Pinpoint the cell where the given text exists, returning its (X, Y) midpoint coordinate. 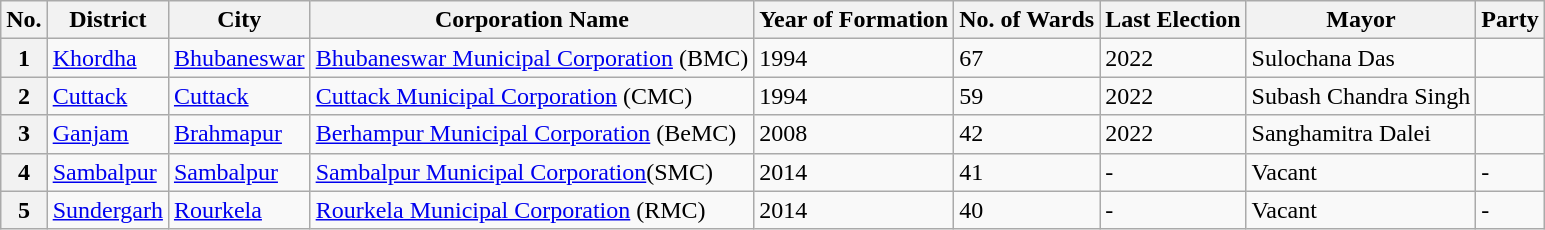
No. of Wards (1027, 20)
Party (1510, 20)
Berhampur Municipal Corporation (BeMC) (532, 134)
City (239, 20)
Brahmapur (239, 134)
District (108, 20)
No. (24, 20)
40 (1027, 210)
Rourkela Municipal Corporation (RMC) (532, 210)
Rourkela (239, 210)
Bhubaneswar Municipal Corporation (BMC) (532, 58)
41 (1027, 172)
Last Election (1173, 20)
Mayor (1361, 20)
Khordha (108, 58)
3 (24, 134)
Sanghamitra Dalei (1361, 134)
59 (1027, 96)
Sambalpur Municipal Corporation(SMC) (532, 172)
42 (1027, 134)
Bhubaneswar (239, 58)
Cuttack Municipal Corporation (CMC) (532, 96)
Sulochana Das (1361, 58)
Year of Formation (854, 20)
67 (1027, 58)
4 (24, 172)
Corporation Name (532, 20)
2 (24, 96)
Ganjam (108, 134)
1 (24, 58)
2008 (854, 134)
Subash Chandra Singh (1361, 96)
Sundergarh (108, 210)
5 (24, 210)
